Extract the [X, Y] coordinate from the center of the cell holding the provided text.  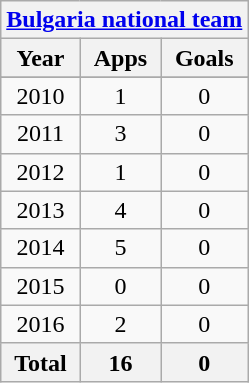
2010 [40, 96]
2015 [40, 286]
Goals [204, 58]
2011 [40, 134]
2012 [40, 172]
Bulgaria national team [124, 20]
16 [120, 362]
2 [120, 324]
Total [40, 362]
Year [40, 58]
2014 [40, 248]
Apps [120, 58]
5 [120, 248]
4 [120, 210]
2016 [40, 324]
2013 [40, 210]
3 [120, 134]
